Return the [X, Y] coordinate for the center point of the cell that contains the specified text.  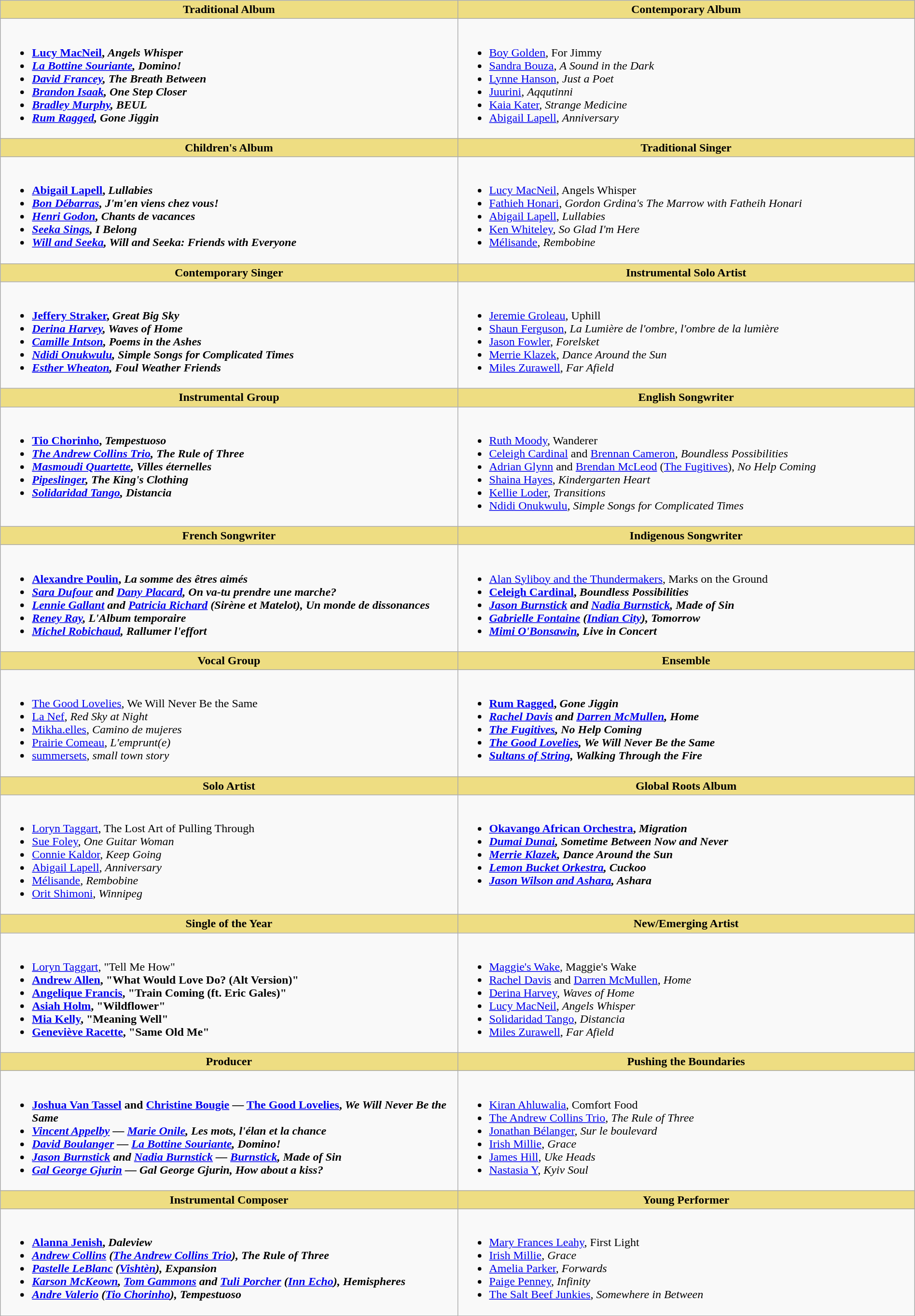
Instrumental Solo Artist [686, 273]
Instrumental Composer [229, 1200]
Instrumental Group [229, 398]
Vocal Group [229, 660]
Young Performer [686, 1200]
French Songwriter [229, 535]
Solo Artist [229, 786]
Children's Album [229, 148]
Mary Frances Leahy, First LightIrish Millie, GraceAmelia Parker, ForwardsPaige Penney, InfinityThe Salt Beef Junkies, Somewhere in Between [686, 1262]
Global Roots Album [686, 786]
Traditional Singer [686, 148]
Indigenous Songwriter [686, 535]
Contemporary Album [686, 10]
Contemporary Singer [229, 273]
Pushing the Boundaries [686, 1062]
Traditional Album [229, 10]
English Songwriter [686, 398]
New/Emerging Artist [686, 924]
Ensemble [686, 660]
Producer [229, 1062]
Single of the Year [229, 924]
